From the cell containing the given text, extract its center point as [x, y] coordinate. 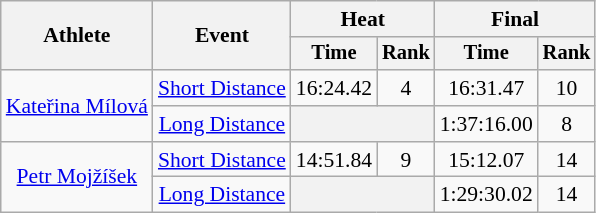
Final [516, 19]
1:37:16.00 [486, 124]
15:12.07 [486, 160]
8 [567, 124]
10 [567, 88]
Kateřina Mílová [77, 106]
16:31.47 [486, 88]
14:51.84 [334, 160]
Petr Mojžíšek [77, 178]
1:29:30.02 [486, 195]
Heat [363, 19]
Event [222, 36]
16:24.42 [334, 88]
4 [406, 88]
9 [406, 160]
Athlete [77, 36]
